Find where the given text appears and provide that cell's center as (X, Y) coordinate. 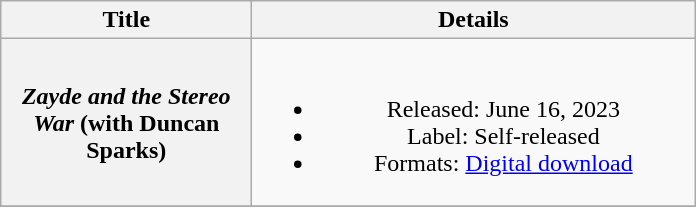
Details (474, 20)
Released: June 16, 2023Label: Self-releasedFormats: Digital download (474, 122)
Zayde and the Stereo War (with Duncan Sparks) (126, 122)
Title (126, 20)
